Locate the cell with the specified text and output its [X, Y] center coordinate. 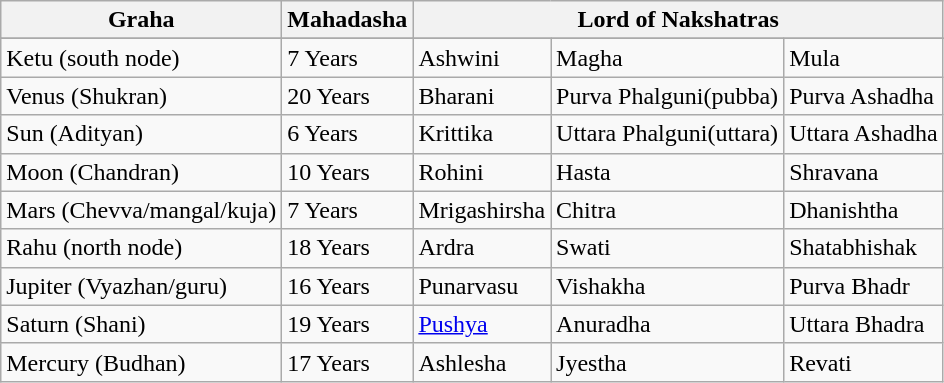
Pushya [482, 324]
Bharani [482, 96]
Uttara Phalguni(uttara) [668, 134]
Mercury (Budhan) [142, 362]
Shatabhishak [864, 248]
Ketu (south node) [142, 58]
10 Years [348, 172]
Jupiter (Vyazhan/guru) [142, 286]
Purva Ashadha [864, 96]
Rahu (north node) [142, 248]
Mars (Chevva/mangal/kuja) [142, 210]
Moon (Chandran) [142, 172]
Ashlesha [482, 362]
Ardra [482, 248]
6 Years [348, 134]
Swati [668, 248]
20 Years [348, 96]
Mahadasha [348, 20]
Punarvasu [482, 286]
Mrigashirsha [482, 210]
Vishakha [668, 286]
Ashwini [482, 58]
Mula [864, 58]
18 Years [348, 248]
Magha [668, 58]
Chitra [668, 210]
Purva Bhadr [864, 286]
19 Years [348, 324]
17 Years [348, 362]
Purva Phalguni(pubba) [668, 96]
Graha [142, 20]
Venus (Shukran) [142, 96]
Lord of Nakshatras [678, 20]
Hasta [668, 172]
Revati [864, 362]
Dhanishtha [864, 210]
Uttara Ashadha [864, 134]
Jyestha [668, 362]
16 Years [348, 286]
Saturn (Shani) [142, 324]
Rohini [482, 172]
Shravana [864, 172]
Uttara Bhadra [864, 324]
Krittika [482, 134]
Anuradha [668, 324]
Sun (Adityan) [142, 134]
